For the text-containing cell, return its midpoint in [x, y] coordinate format. 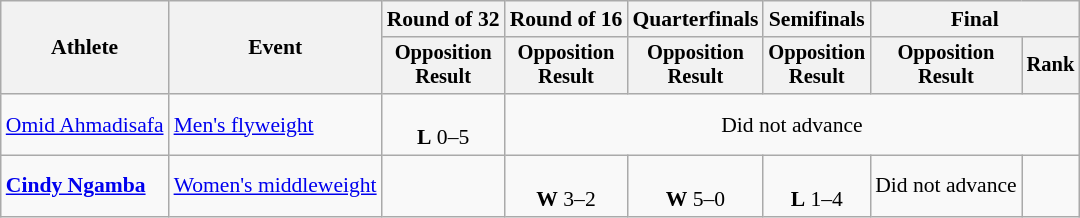
Final [974, 19]
Men's flyweight [276, 124]
Athlete [85, 48]
Women's middleweight [276, 186]
Semifinals [816, 19]
Event [276, 48]
Cindy Ngamba [85, 186]
Round of 32 [444, 19]
Omid Ahmadisafa [85, 124]
W 5–0 [695, 186]
L 0–5 [444, 124]
Quarterfinals [695, 19]
L 1–4 [816, 186]
Round of 16 [566, 19]
W 3–2 [566, 186]
Rank [1051, 66]
